Return (X, Y) of the center of cell containing provided text 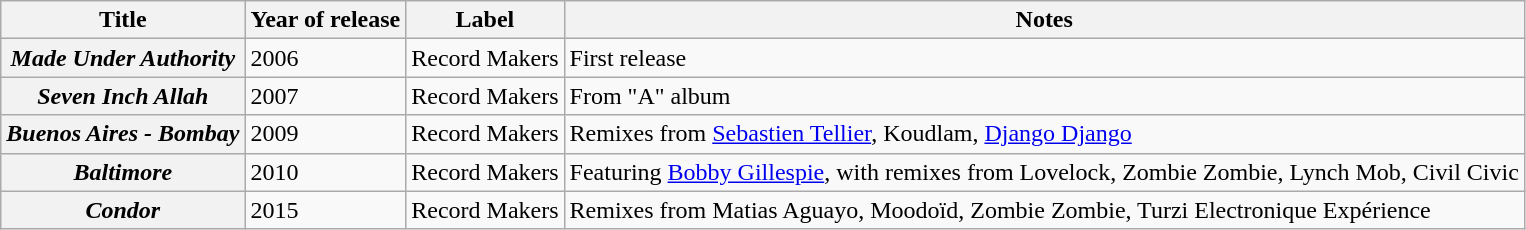
Seven Inch Allah (123, 96)
2007 (326, 96)
Year of release (326, 20)
2009 (326, 134)
2015 (326, 210)
From "A" album (1044, 96)
First release (1044, 58)
Label (485, 20)
Buenos Aires - Bombay (123, 134)
Featuring Bobby Gillespie, with remixes from Lovelock, Zombie Zombie, Lynch Mob, Civil Civic (1044, 172)
Notes (1044, 20)
2010 (326, 172)
Remixes from Sebastien Tellier, Koudlam, Django Django (1044, 134)
Remixes from Matias Aguayo, Moodoïd, Zombie Zombie, Turzi Electronique Expérience (1044, 210)
Condor (123, 210)
2006 (326, 58)
Made Under Authority (123, 58)
Title (123, 20)
Baltimore (123, 172)
